Extract the [X, Y] coordinate from the center of the cell holding the provided text.  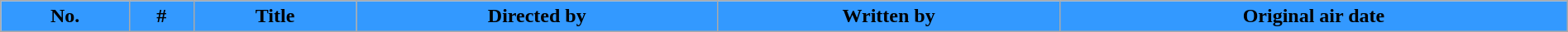
Written by [889, 16]
# [162, 16]
Title [275, 16]
No. [65, 16]
Directed by [537, 16]
Original air date [1314, 16]
